Identify which cell holds the provided text, then report its [X, Y] central coordinate. 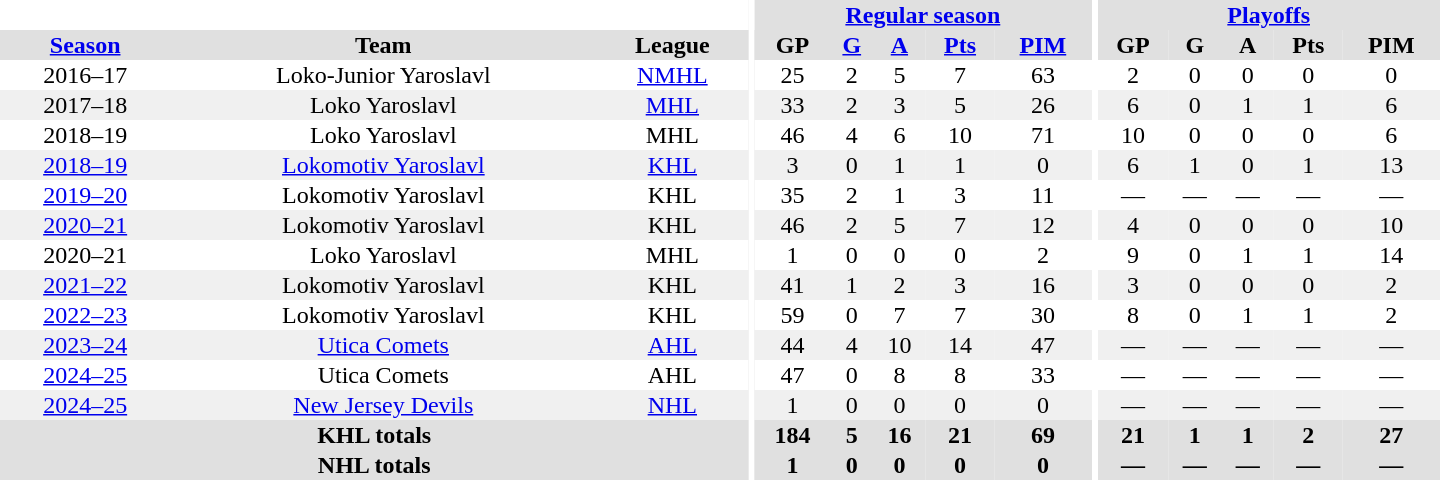
59 [792, 315]
2022–23 [85, 315]
Loko-Junior Yaroslavl [383, 75]
2019–20 [85, 195]
NHL [672, 405]
27 [1392, 435]
63 [1042, 75]
Regular season [922, 15]
41 [792, 285]
30 [1042, 315]
NHL totals [374, 465]
KHL totals [374, 435]
71 [1042, 135]
Season [85, 45]
13 [1392, 165]
12 [1042, 225]
2017–18 [85, 105]
69 [1042, 435]
NMHL [672, 75]
Playoffs [1268, 15]
2023–24 [85, 345]
2021–22 [85, 285]
Team [383, 45]
35 [792, 195]
11 [1042, 195]
New Jersey Devils [383, 405]
44 [792, 345]
26 [1042, 105]
25 [792, 75]
184 [792, 435]
9 [1132, 255]
2016–17 [85, 75]
League [672, 45]
